Return (X, Y) of the center of cell containing provided text 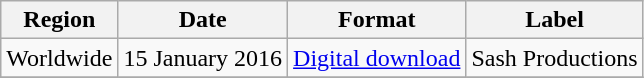
15 January 2016 (203, 58)
Date (203, 20)
Worldwide (60, 58)
Region (60, 20)
Digital download (377, 58)
Label (554, 20)
Sash Productions (554, 58)
Format (377, 20)
